Identify which cell holds the provided text, then report its (x, y) central coordinate. 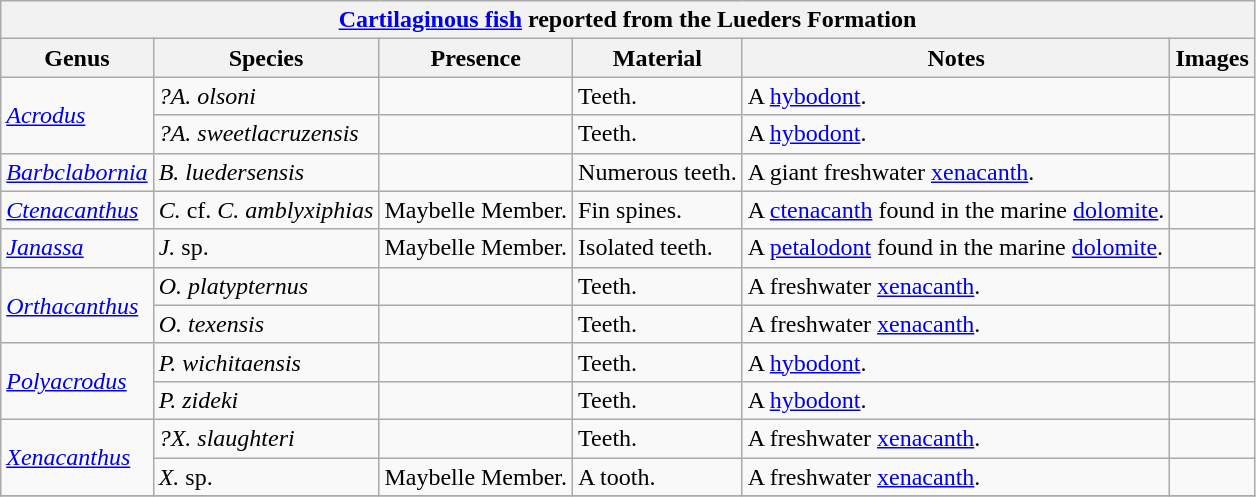
C. cf. C. amblyxiphias (266, 210)
O. texensis (266, 324)
Orthacanthus (77, 305)
X. sp. (266, 477)
J. sp. (266, 248)
Fin spines. (658, 210)
Notes (956, 58)
A giant freshwater xenacanth. (956, 172)
A ctenacanth found in the marine dolomite. (956, 210)
Janassa (77, 248)
Xenacanthus (77, 457)
?A. sweetlacruzensis (266, 134)
?X. slaughteri (266, 438)
Barbclabornia (77, 172)
Images (1212, 58)
Species (266, 58)
?A. olsoni (266, 96)
Presence (476, 58)
A tooth. (658, 477)
A petalodont found in the marine dolomite. (956, 248)
Ctenacanthus (77, 210)
P. wichitaensis (266, 362)
Numerous teeth. (658, 172)
Polyacrodus (77, 381)
Genus (77, 58)
Isolated teeth. (658, 248)
Cartilaginous fish reported from the Lueders Formation (628, 20)
B. luedersensis (266, 172)
O. platypternus (266, 286)
P. zideki (266, 400)
Acrodus (77, 115)
Material (658, 58)
